Provide the [X, Y] coordinate of the cell's center where the given text is located.  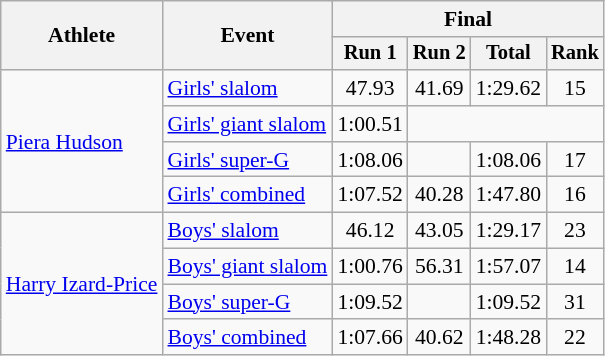
17 [575, 160]
31 [575, 302]
1:29.62 [508, 88]
Boys' giant slalom [247, 267]
40.28 [440, 195]
1:00.51 [370, 124]
Girls' giant slalom [247, 124]
16 [575, 195]
15 [575, 88]
1:48.28 [508, 338]
Harry Izard-Price [82, 284]
40.62 [440, 338]
Boys' slalom [247, 231]
1:07.52 [370, 195]
47.93 [370, 88]
1:00.76 [370, 267]
23 [575, 231]
Girls' super-G [247, 160]
Final [468, 19]
22 [575, 338]
Rank [575, 54]
41.69 [440, 88]
Boys' combined [247, 338]
1:07.66 [370, 338]
1:47.80 [508, 195]
Girls' combined [247, 195]
Girls' slalom [247, 88]
46.12 [370, 231]
Event [247, 36]
14 [575, 267]
1:29.17 [508, 231]
Total [508, 54]
Run 1 [370, 54]
Boys' super-G [247, 302]
Piera Hudson [82, 141]
56.31 [440, 267]
Athlete [82, 36]
43.05 [440, 231]
1:57.07 [508, 267]
Run 2 [440, 54]
